Detect which cell encompasses the target text, then output its (x, y) center coordinate. 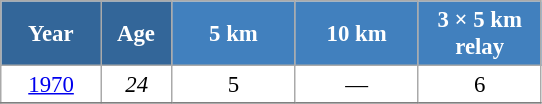
6 (480, 85)
3 × 5 km relay (480, 34)
1970 (52, 85)
— (356, 85)
5 (234, 85)
24 (136, 85)
Age (136, 34)
10 km (356, 34)
5 km (234, 34)
Year (52, 34)
